Capture the cell that displays the provided text and extract its (X, Y) central coordinate. 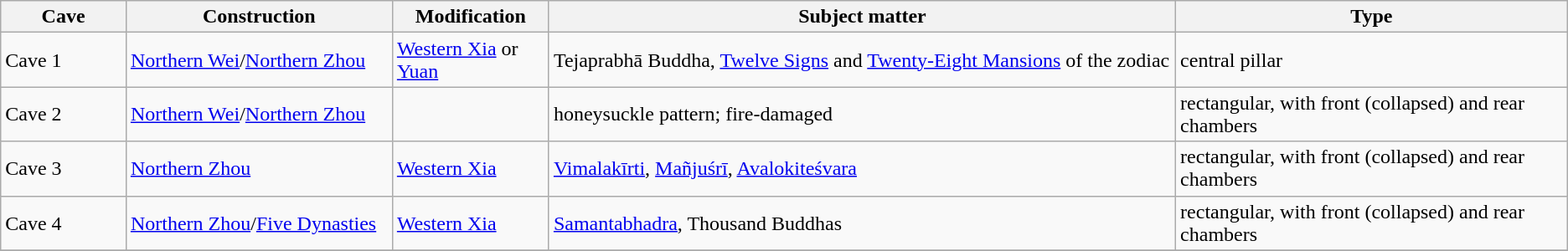
Construction (259, 17)
Type (1372, 17)
Tejaprabhā Buddha, Twelve Signs and Twenty-Eight Mansions of the zodiac (862, 60)
Samantabhadra, Thousand Buddhas (862, 223)
Modification (471, 17)
Northern Zhou/Five Dynasties (259, 223)
Cave 4 (64, 223)
Northern Zhou (259, 169)
Vimalakīrti, Mañjuśrī, Avalokiteśvara (862, 169)
Cave 1 (64, 60)
Western Xia or Yuan (471, 60)
honeysuckle pattern; fire-damaged (862, 114)
Subject matter (862, 17)
Cave (64, 17)
central pillar (1372, 60)
Cave 2 (64, 114)
Cave 3 (64, 169)
